Determine the [x, y] coordinate at the center of the cell enclosing the given text.  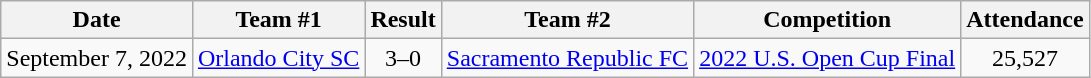
3–0 [403, 58]
September 7, 2022 [97, 58]
Sacramento Republic FC [567, 58]
Orlando City SC [278, 58]
Team #2 [567, 20]
2022 U.S. Open Cup Final [828, 58]
Attendance [1025, 20]
Date [97, 20]
Team #1 [278, 20]
Competition [828, 20]
25,527 [1025, 58]
Result [403, 20]
